For the text-containing cell, return its midpoint in [x, y] coordinate format. 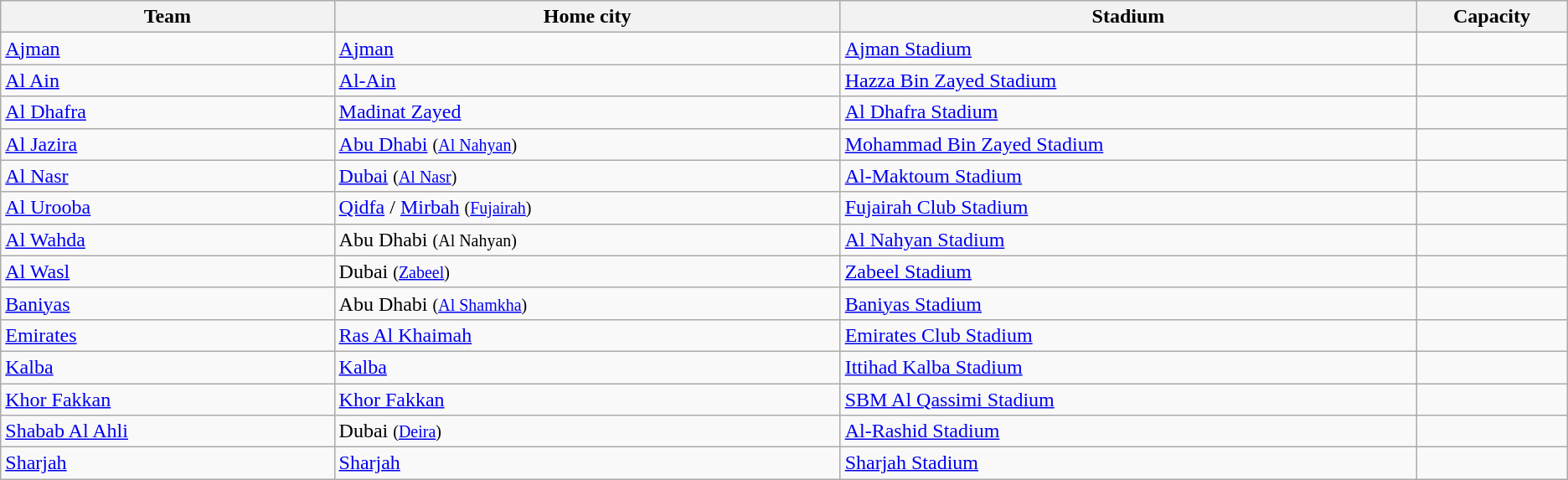
Abu Dhabi (Al Shamkha) [587, 303]
Hazza Bin Zayed Stadium [1128, 80]
Al Jazira [168, 144]
Ittihad Kalba Stadium [1128, 367]
Qidfa / Mirbah (Fujairah) [587, 208]
Mohammad Bin Zayed Stadium [1128, 144]
Ras Al Khaimah [587, 335]
Al Nahyan Stadium [1128, 240]
Shabab Al Ahli [168, 431]
Ajman Stadium [1128, 49]
Madinat Zayed [587, 112]
Al-Rashid Stadium [1128, 431]
Zabeel Stadium [1128, 271]
SBM Al Qassimi Stadium [1128, 400]
Al Urooba [168, 208]
Dubai (Al Nasr) [587, 176]
Team [168, 17]
Al Nasr [168, 176]
Baniyas [168, 303]
Al-Maktoum Stadium [1128, 176]
Emirates [168, 335]
Al Wahda [168, 240]
Al Dhafra [168, 112]
Fujairah Club Stadium [1128, 208]
Sharjah Stadium [1128, 463]
Al Ain [168, 80]
Stadium [1128, 17]
Dubai (Deira) [587, 431]
Capacity [1493, 17]
Home city [587, 17]
Al-Ain [587, 80]
Al Dhafra Stadium [1128, 112]
Al Wasl [168, 271]
Emirates Club Stadium [1128, 335]
Baniyas Stadium [1128, 303]
Dubai (Zabeel) [587, 271]
